Determine the (X, Y) coordinate at the center of the cell enclosing the given text.  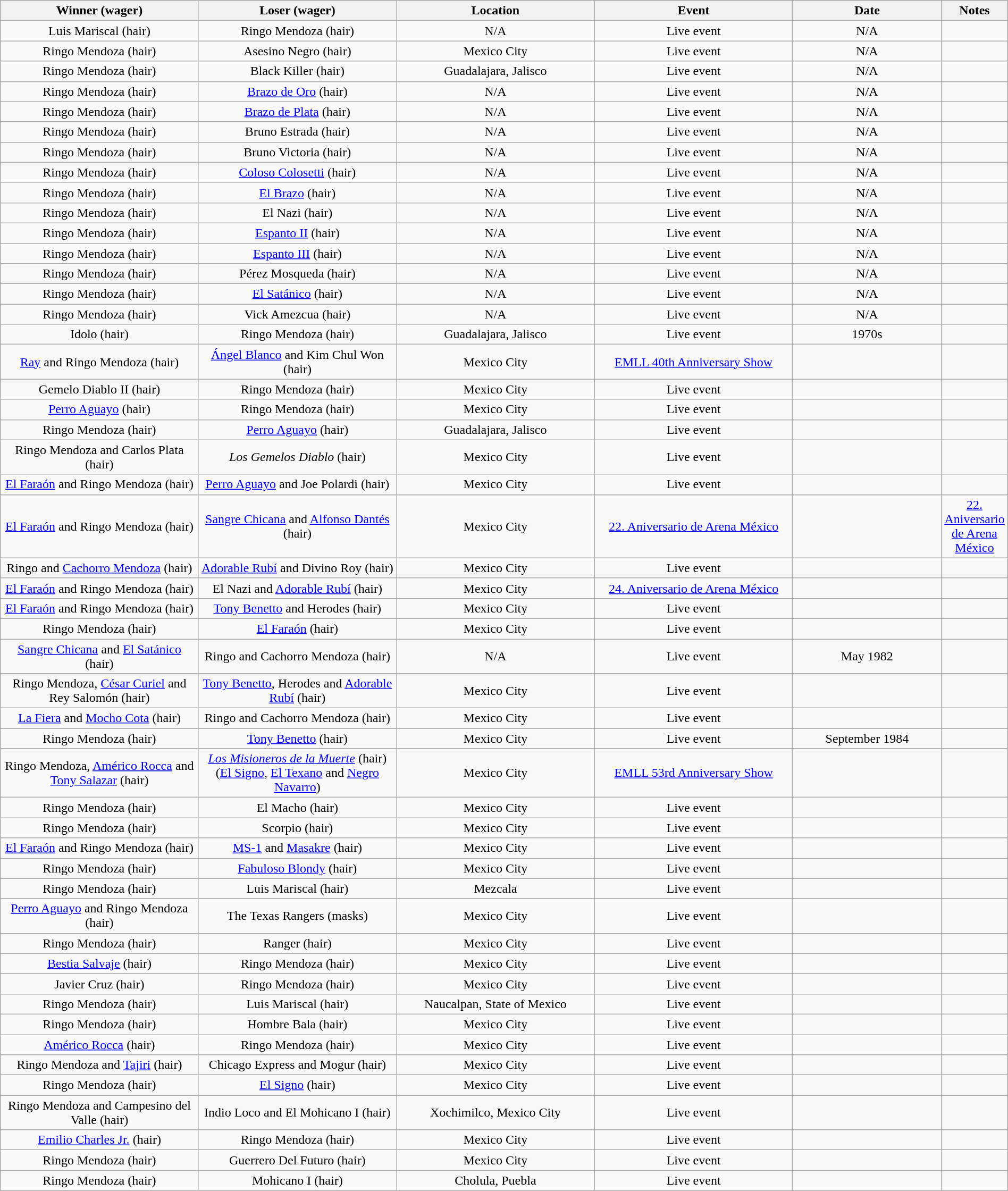
Coloso Colosetti (hair) (297, 172)
Fabuloso Blondy (hair) (297, 868)
Los Gemelos Diablo (hair) (297, 457)
Date (867, 11)
EMLL 53rd Anniversary Show (693, 773)
Bruno Estrada (hair) (297, 132)
Ángel Blanco and Kim Chul Won (hair) (297, 362)
MS-1 and Masakre (hair) (297, 848)
La Fiera and Mocho Cota (hair) (99, 718)
September 1984 (867, 739)
Location (495, 11)
Scorpio (hair) (297, 828)
Brazo de Oro (hair) (297, 91)
Cholula, Puebla (495, 1180)
Guerrero Del Futuro (hair) (297, 1160)
Américo Rocca (hair) (99, 1045)
Ringo Mendoza, César Curiel and Rey Salomón (hair) (99, 691)
Javier Cruz (hair) (99, 984)
Hombre Bala (hair) (297, 1024)
Notes (975, 11)
24. Aniversario de Arena México (693, 588)
Bestia Salvaje (hair) (99, 963)
Event (693, 11)
Tony Benetto, Herodes and Adorable Rubí (hair) (297, 691)
Espanto II (hair) (297, 233)
Gemelo Diablo II (hair) (99, 389)
Perro Aguayo and Joe Polardi (hair) (297, 484)
May 1982 (867, 656)
Xochimilco, Mexico City (495, 1112)
Brazo de Plata (hair) (297, 112)
Ray and Ringo Mendoza (hair) (99, 362)
Naucalpan, State of Mexico (495, 1004)
Tony Benetto and Herodes (hair) (297, 608)
Los Misioneros de la Muerte (hair)(El Signo, El Texano and Negro Navarro) (297, 773)
El Satánico (hair) (297, 294)
Ringo Mendoza and Campesino del Valle (hair) (99, 1112)
Asesino Negro (hair) (297, 51)
El Nazi (hair) (297, 213)
Idolo (hair) (99, 334)
Indio Loco and El Mohicano I (hair) (297, 1112)
Pérez Mosqueda (hair) (297, 274)
EMLL 40th Anniversary Show (693, 362)
Sangre Chicana and Alfonso Dantés (hair) (297, 526)
The Texas Rangers (masks) (297, 916)
Espanto III (hair) (297, 254)
Perro Aguayo and Ringo Mendoza (hair) (99, 916)
El Faraón (hair) (297, 628)
Sangre Chicana and El Satánico (hair) (99, 656)
Winner (wager) (99, 11)
Chicago Express and Mogur (hair) (297, 1065)
Bruno Victoria (hair) (297, 152)
Ringo Mendoza, Américo Rocca and Tony Salazar (hair) (99, 773)
1970s (867, 334)
El Signo (hair) (297, 1085)
Emilio Charles Jr. (hair) (99, 1140)
Vick Amezcua (hair) (297, 314)
Mezcala (495, 888)
Black Killer (hair) (297, 71)
Tony Benetto (hair) (297, 739)
Ringo Mendoza and Tajiri (hair) (99, 1065)
El Macho (hair) (297, 808)
Mohicano I (hair) (297, 1180)
El Brazo (hair) (297, 192)
Loser (wager) (297, 11)
Ranger (hair) (297, 943)
Ringo Mendoza and Carlos Plata (hair) (99, 457)
El Nazi and Adorable Rubí (hair) (297, 588)
Adorable Rubí and Divino Roy (hair) (297, 568)
